Scan for the cell matching the given text and deliver its [X, Y] coordinate at center. 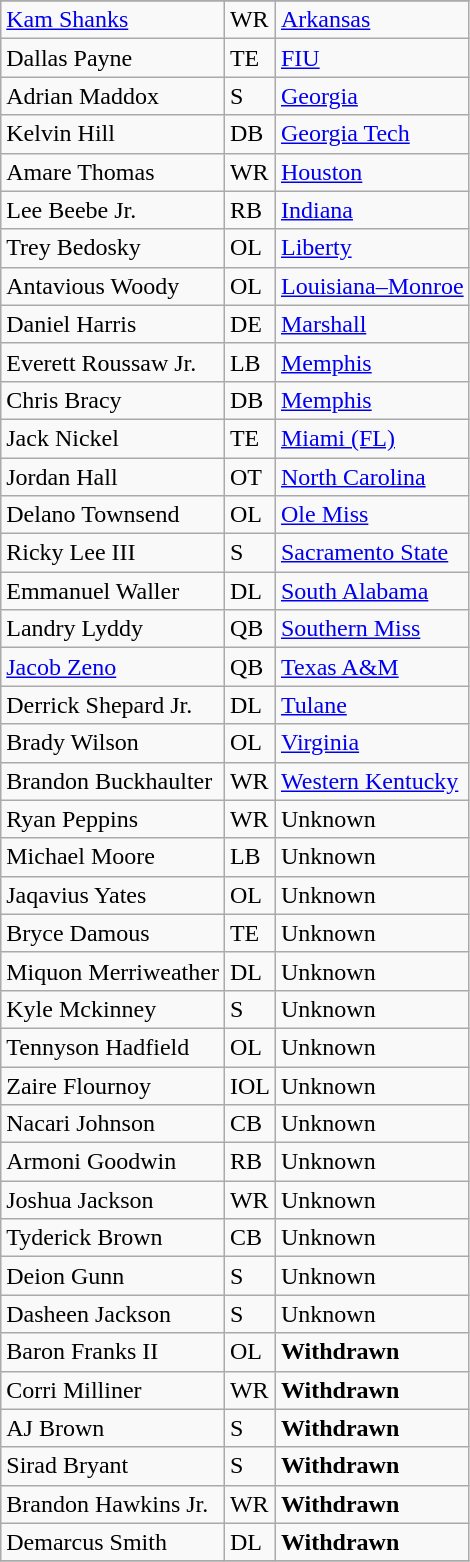
Bryce Damous [113, 933]
Emmanuel Waller [113, 591]
Corri Milliner [113, 1390]
Nacari Johnson [113, 1124]
Southern Miss [372, 629]
Indiana [372, 210]
Arkansas [372, 20]
Antavious Woody [113, 286]
FIU [372, 58]
Jordan Hall [113, 477]
Daniel Harris [113, 324]
Georgia Tech [372, 134]
Ricky Lee III [113, 553]
Western Kentucky [372, 781]
Delano Townsend [113, 515]
Adrian Maddox [113, 96]
Kelvin Hill [113, 134]
Brandon Hawkins Jr. [113, 1504]
Deion Gunn [113, 1276]
Lee Beebe Jr. [113, 210]
Armoni Goodwin [113, 1162]
Tennyson Hadfield [113, 1047]
Brady Wilson [113, 743]
OT [250, 477]
Zaire Flournoy [113, 1085]
Tulane [372, 705]
Jacob Zeno [113, 667]
North Carolina [372, 477]
Kyle Mckinney [113, 1009]
Sacramento State [372, 553]
Baron Franks II [113, 1352]
Demarcus Smith [113, 1542]
Texas A&M [372, 667]
Trey Bedosky [113, 248]
South Alabama [372, 591]
Liberty [372, 248]
Jack Nickel [113, 438]
IOL [250, 1085]
Ole Miss [372, 515]
Marshall [372, 324]
AJ Brown [113, 1428]
Sirad Bryant [113, 1466]
Michael Moore [113, 857]
Chris Bracy [113, 400]
Miquon Merriweather [113, 971]
Everett Roussaw Jr. [113, 362]
Derrick Shepard Jr. [113, 705]
Miami (FL) [372, 438]
Ryan Peppins [113, 819]
Tyderick Brown [113, 1238]
Jaqavius Yates [113, 895]
DE [250, 324]
Kam Shanks [113, 20]
Georgia [372, 96]
Brandon Buckhaulter [113, 781]
Virginia [372, 743]
Dasheen Jackson [113, 1314]
Landry Lyddy [113, 629]
Houston [372, 172]
Amare Thomas [113, 172]
Joshua Jackson [113, 1200]
Dallas Payne [113, 58]
Louisiana–Monroe [372, 286]
